Extract the (x, y) coordinate from the center of the cell holding the provided text.  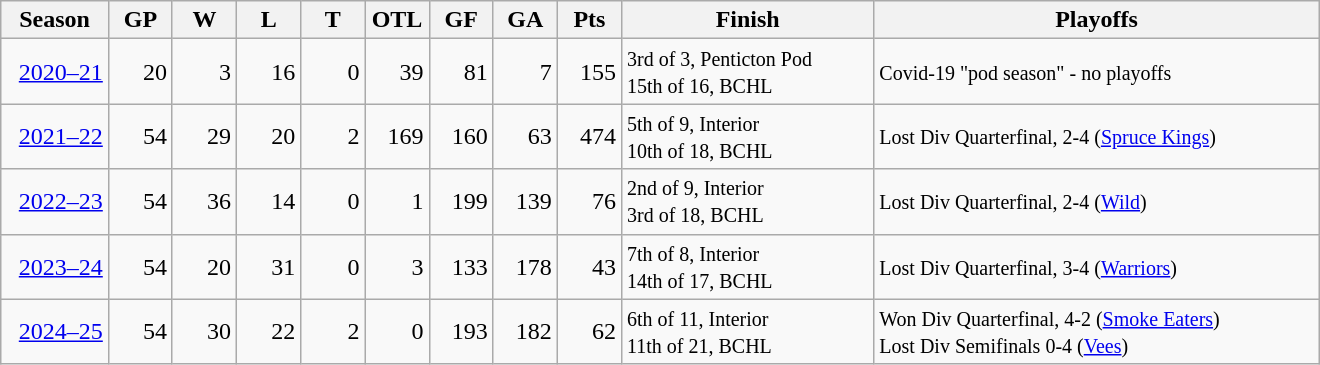
GF (461, 20)
16 (269, 72)
139 (525, 202)
Lost Div Quarterfinal, 2-4 (Wild) (1096, 202)
Won Div Quarterfinal, 4-2 (Smoke Eaters)Lost Div Semifinals 0-4 (Vees) (1096, 332)
31 (269, 266)
2021–22 (55, 136)
GA (525, 20)
63 (525, 136)
1 (397, 202)
160 (461, 136)
5th of 9, Interior10th of 18, BCHL (748, 136)
T (333, 20)
7th of 8, Interior14th of 17, BCHL (748, 266)
193 (461, 332)
OTL (397, 20)
3rd of 3, Penticton Pod15th of 16, BCHL (748, 72)
169 (397, 136)
14 (269, 202)
81 (461, 72)
7 (525, 72)
62 (589, 332)
29 (204, 136)
Covid-19 "pod season" - no playoffs (1096, 72)
22 (269, 332)
2020–21 (55, 72)
Lost Div Quarterfinal, 2-4 (Spruce Kings) (1096, 136)
474 (589, 136)
2023–24 (55, 266)
39 (397, 72)
6th of 11, Interior11th of 21, BCHL (748, 332)
199 (461, 202)
43 (589, 266)
30 (204, 332)
2nd of 9, Interior3rd of 18, BCHL (748, 202)
2024–25 (55, 332)
36 (204, 202)
GP (140, 20)
133 (461, 266)
Playoffs (1096, 20)
L (269, 20)
Lost Div Quarterfinal, 3-4 (Warriors) (1096, 266)
2022–23 (55, 202)
155 (589, 72)
W (204, 20)
Pts (589, 20)
Season (55, 20)
Finish (748, 20)
178 (525, 266)
76 (589, 202)
182 (525, 332)
